Scan for the cell matching the given text and deliver its (X, Y) coordinate at center. 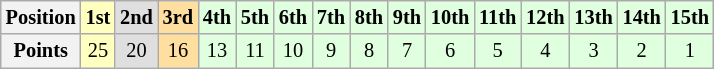
16 (178, 51)
2nd (136, 17)
5th (255, 17)
11th (498, 17)
3 (593, 51)
8th (369, 17)
15th (690, 17)
Points (41, 51)
14th (642, 17)
7 (407, 51)
9th (407, 17)
6th (293, 17)
5 (498, 51)
8 (369, 51)
1st (98, 17)
7th (331, 17)
10th (450, 17)
9 (331, 51)
13th (593, 17)
13 (217, 51)
25 (98, 51)
1 (690, 51)
12th (545, 17)
Position (41, 17)
20 (136, 51)
10 (293, 51)
6 (450, 51)
3rd (178, 17)
4 (545, 51)
4th (217, 17)
2 (642, 51)
11 (255, 51)
